Detect which cell encompasses the target text, then output its [X, Y] center coordinate. 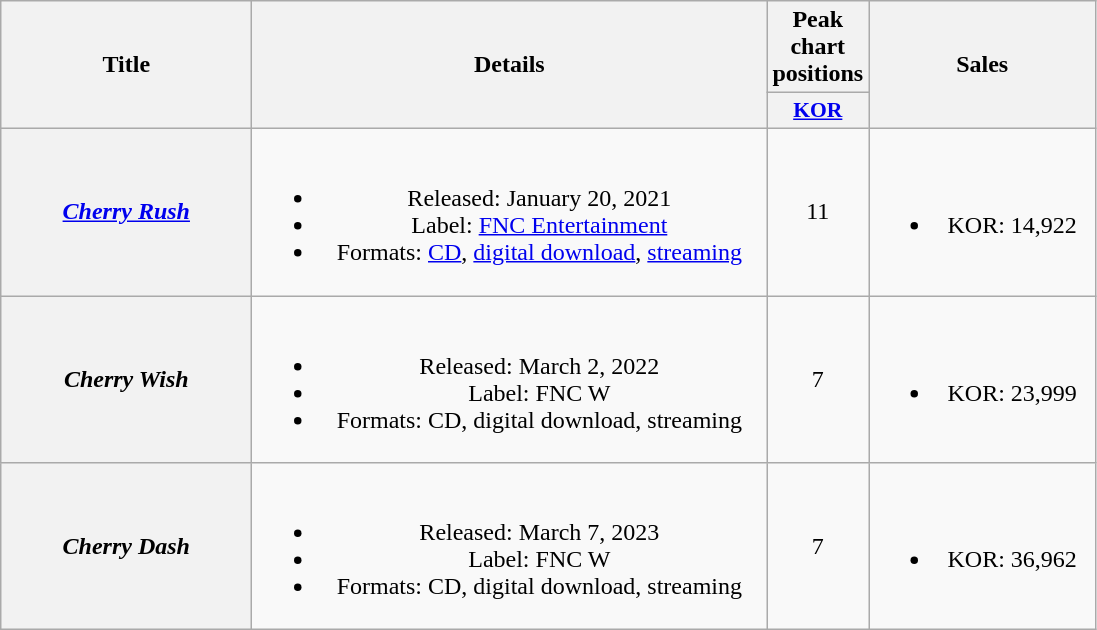
KOR: 23,999 [982, 380]
Cherry Wish [126, 380]
11 [818, 212]
KOR: 36,962 [982, 546]
Cherry Rush [126, 212]
Released: January 20, 2021Label: FNC EntertainmentFormats: CD, digital download, streaming [510, 212]
Released: March 2, 2022Label: FNC WFormats: CD, digital download, streaming [510, 380]
Details [510, 65]
Released: March 7, 2023Label: FNC WFormats: CD, digital download, streaming [510, 546]
Cherry Dash [126, 546]
Title [126, 65]
Peak chart positions [818, 47]
KOR: 14,922 [982, 212]
Sales [982, 65]
KOR [818, 111]
